Identify which cell holds the provided text, then report its (X, Y) central coordinate. 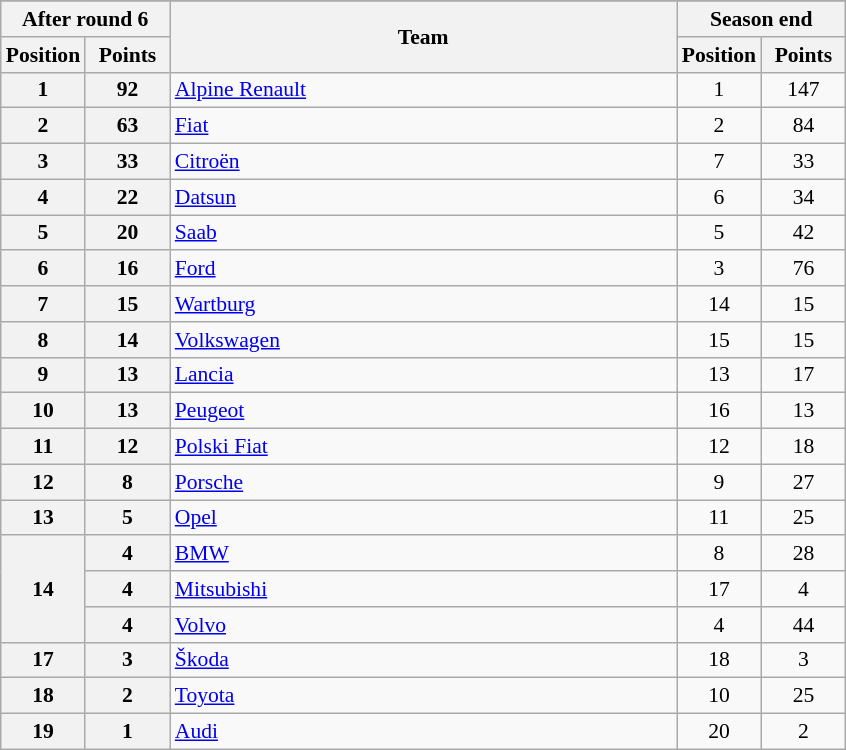
Ford (424, 269)
Škoda (424, 660)
34 (803, 197)
19 (43, 732)
Citroën (424, 162)
Volvo (424, 625)
147 (803, 90)
Toyota (424, 696)
76 (803, 269)
Season end (762, 19)
Volkswagen (424, 340)
63 (127, 126)
BMW (424, 554)
Mitsubishi (424, 589)
Audi (424, 732)
Datsun (424, 197)
Saab (424, 233)
42 (803, 233)
Fiat (424, 126)
Team (424, 36)
27 (803, 482)
Peugeot (424, 411)
Alpine Renault (424, 90)
44 (803, 625)
Porsche (424, 482)
28 (803, 554)
Wartburg (424, 304)
Lancia (424, 375)
22 (127, 197)
Opel (424, 518)
92 (127, 90)
84 (803, 126)
After round 6 (86, 19)
Polski Fiat (424, 447)
